Return the [X, Y] coordinate for the center point of the cell that contains the specified text.  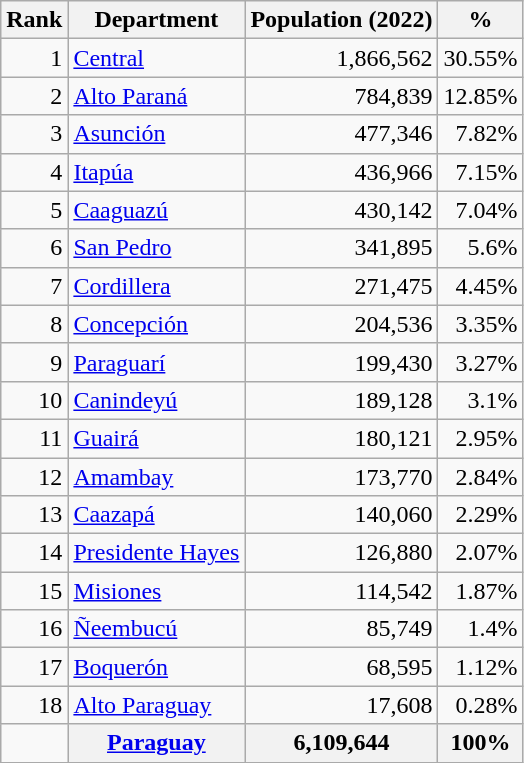
430,142 [342, 210]
2.84% [480, 477]
0.28% [480, 705]
Rank [34, 20]
3.35% [480, 324]
Paraguay [156, 743]
10 [34, 400]
12 [34, 477]
2.07% [480, 553]
1,866,562 [342, 58]
9 [34, 362]
Asunción [156, 134]
126,880 [342, 553]
3.1% [480, 400]
5 [34, 210]
San Pedro [156, 248]
173,770 [342, 477]
2 [34, 96]
Department [156, 20]
Alto Paraguay [156, 705]
Boquerón [156, 667]
Misiones [156, 591]
6,109,644 [342, 743]
Concepción [156, 324]
3.27% [480, 362]
1.12% [480, 667]
7.04% [480, 210]
Amambay [156, 477]
4 [34, 172]
784,839 [342, 96]
68,595 [342, 667]
% [480, 20]
17 [34, 667]
85,749 [342, 629]
341,895 [342, 248]
13 [34, 515]
11 [34, 438]
1.87% [480, 591]
204,536 [342, 324]
Central [156, 58]
Itapúa [156, 172]
Guairá [156, 438]
2.29% [480, 515]
Alto Paraná [156, 96]
1.4% [480, 629]
Canindeyú [156, 400]
15 [34, 591]
271,475 [342, 286]
Population (2022) [342, 20]
189,128 [342, 400]
477,346 [342, 134]
14 [34, 553]
4.45% [480, 286]
1 [34, 58]
7.15% [480, 172]
17,608 [342, 705]
2.95% [480, 438]
8 [34, 324]
Paraguarí [156, 362]
7.82% [480, 134]
199,430 [342, 362]
436,966 [342, 172]
Caaguazú [156, 210]
18 [34, 705]
Presidente Hayes [156, 553]
140,060 [342, 515]
16 [34, 629]
114,542 [342, 591]
Cordillera [156, 286]
100% [480, 743]
180,121 [342, 438]
3 [34, 134]
Ñeembucú [156, 629]
Caazapá [156, 515]
30.55% [480, 58]
6 [34, 248]
12.85% [480, 96]
5.6% [480, 248]
7 [34, 286]
